Detect which cell encompasses the target text, then output its [X, Y] center coordinate. 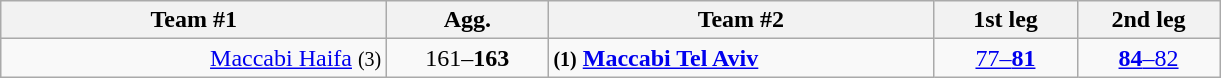
Maccabi Haifa (3) [194, 58]
1st leg [1006, 20]
84–82 [1148, 58]
77–81 [1006, 58]
2nd leg [1148, 20]
Team #2 [741, 20]
(1) Maccabi Tel Aviv [741, 58]
161–163 [468, 58]
Team #1 [194, 20]
Agg. [468, 20]
